For the text-containing cell, return its midpoint in (X, Y) coordinate format. 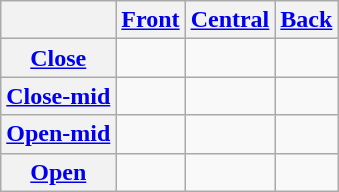
Open-mid (58, 134)
Close (58, 58)
Close-mid (58, 96)
Open (58, 172)
Central (230, 20)
Front (150, 20)
Back (306, 20)
